Return (X, Y) of the center of cell containing provided text 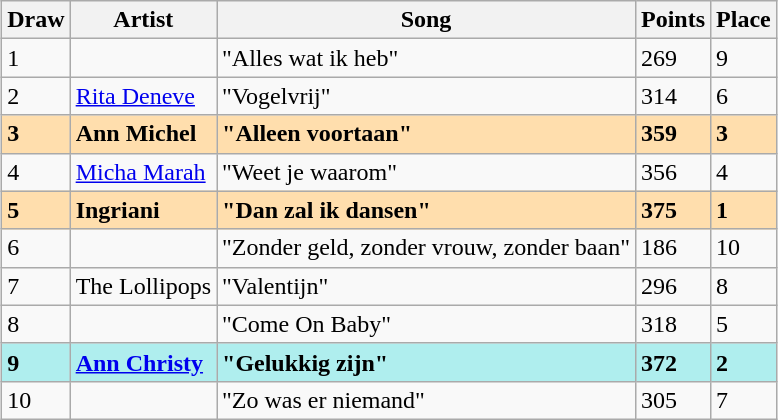
Draw (36, 20)
"Alles wat ik heb" (426, 58)
356 (672, 172)
Ann Christy (143, 362)
269 (672, 58)
"Alleen voortaan" (426, 134)
375 (672, 210)
Ingriani (143, 210)
186 (672, 248)
"Vogelvrij" (426, 96)
"Dan zal ik dansen" (426, 210)
Artist (143, 20)
"Weet je waarom" (426, 172)
314 (672, 96)
"Zonder geld, zonder vrouw, zonder baan" (426, 248)
Points (672, 20)
372 (672, 362)
359 (672, 134)
"Come On Baby" (426, 324)
Ann Michel (143, 134)
318 (672, 324)
Rita Deneve (143, 96)
Micha Marah (143, 172)
Song (426, 20)
"Valentijn" (426, 286)
305 (672, 400)
Place (744, 20)
The Lollipops (143, 286)
296 (672, 286)
"Zo was er niemand" (426, 400)
"Gelukkig zijn" (426, 362)
